Return the (x, y) coordinate for the center point of the cell that contains the specified text.  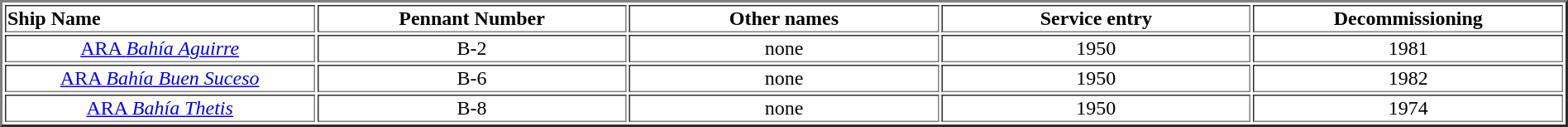
Decommissioning (1408, 18)
ARA Bahía Aguirre (160, 48)
ARA Bahía Thetis (160, 108)
B-2 (471, 48)
1981 (1408, 48)
ARA Bahía Buen Suceso (160, 78)
Other names (784, 18)
B-6 (471, 78)
Pennant Number (471, 18)
1974 (1408, 108)
B-8 (471, 108)
1982 (1408, 78)
Ship Name (160, 18)
Service entry (1096, 18)
